Scan for the cell matching the given text and deliver its [X, Y] coordinate at center. 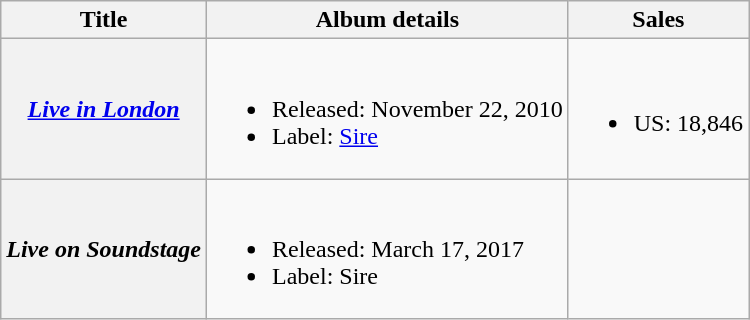
Sales [658, 20]
Live in London [104, 109]
Released: March 17, 2017Label: Sire [388, 249]
Released: November 22, 2010Label: Sire [388, 109]
Album details [388, 20]
US: 18,846 [658, 109]
Title [104, 20]
Live on Soundstage [104, 249]
